Pinpoint the cell where the given text exists, returning its (x, y) midpoint coordinate. 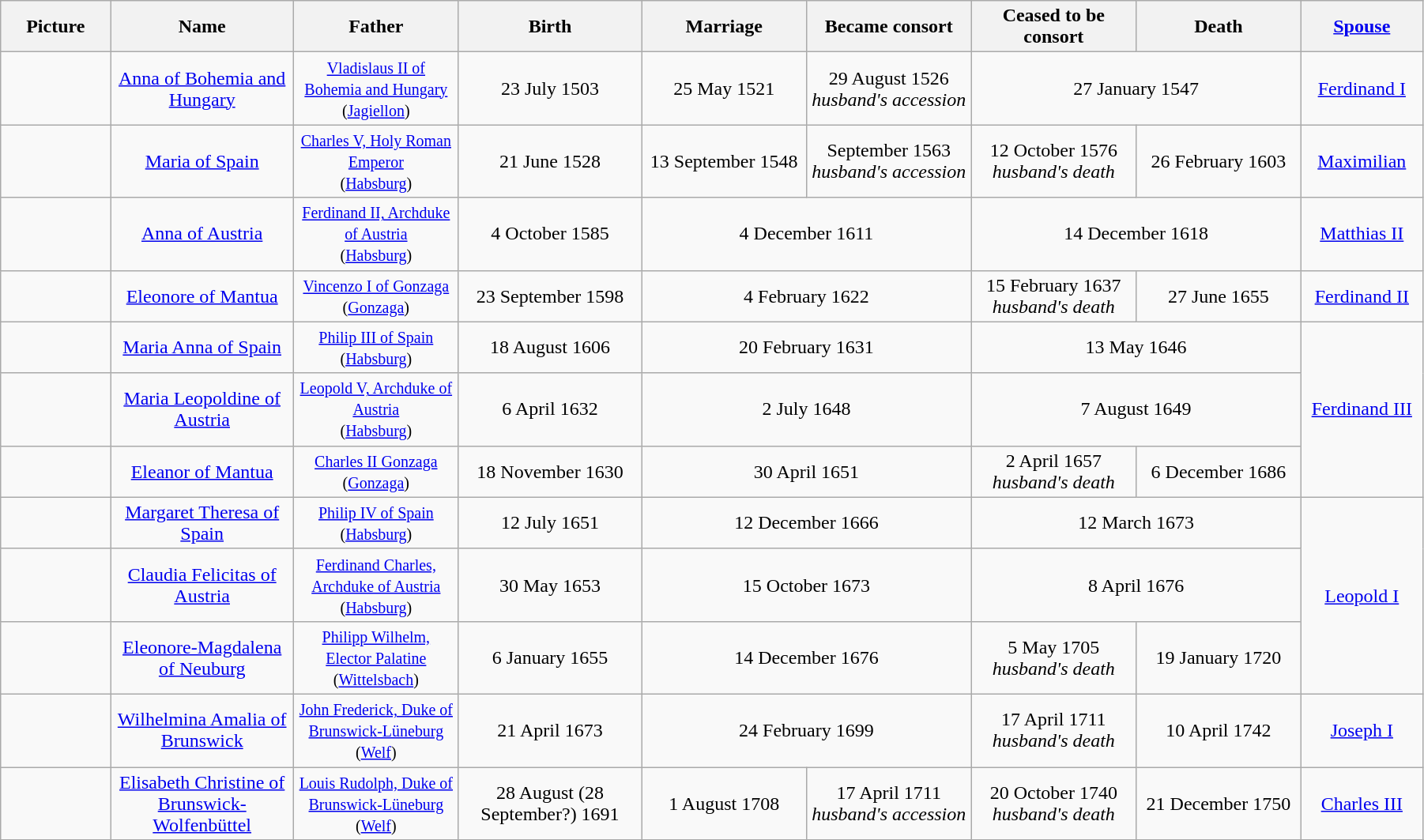
Vladislaus II of Bohemia and Hungary(Jagiellon) (376, 89)
September 1563 husband's accession (888, 161)
20 February 1631 (806, 348)
8 April 1676 (1136, 585)
4 October 1585 (550, 234)
Leopold V, Archduke of Austria (Habsburg) (376, 409)
Became consort (888, 27)
Ferdinand III (1362, 409)
John Frederick, Duke of Brunswick-Lüneburg(Welf) (376, 730)
25 May 1521 (724, 89)
30 May 1653 (550, 585)
2 April 1657 husband's death (1054, 471)
Leopold I (1362, 596)
Death (1219, 27)
21 June 1528 (550, 161)
Vincenzo I of Gonzaga (Gonzaga) (376, 296)
Anna of Bohemia and Hungary (202, 89)
6 April 1632 (550, 409)
Name (202, 27)
28 August (28 September?) 1691 (550, 803)
Father (376, 27)
21 April 1673 (550, 730)
19 January 1720 (1219, 657)
6 December 1686 (1219, 471)
Ferdinand II, Archduke of Austria(Habsburg) (376, 234)
Wilhelmina Amalia of Brunswick (202, 730)
Ceased to be consort (1054, 27)
17 April 1711husband's death (1054, 730)
Philip III of Spain (Habsburg) (376, 348)
13 September 1548 (724, 161)
18 August 1606 (550, 348)
12 March 1673 (1136, 523)
6 January 1655 (550, 657)
Eleonore of Mantua (202, 296)
30 April 1651 (806, 471)
13 May 1646 (1136, 348)
23 July 1503 (550, 89)
Margaret Theresa of Spain (202, 523)
Birth (550, 27)
Louis Rudolph, Duke of Brunswick-Lüneburg(Welf) (376, 803)
Spouse (1362, 27)
Maria Leopoldine of Austria (202, 409)
Philipp Wilhelm, Elector Palatine (Wittelsbach) (376, 657)
14 December 1676 (806, 657)
Charles II Gonzaga (Gonzaga) (376, 471)
Maximilian (1362, 161)
21 December 1750 (1219, 803)
2 July 1648 (806, 409)
Eleonore-Magdalena of Neuburg (202, 657)
27 January 1547 (1136, 89)
Elisabeth Christine of Brunswick-Wolfenbüttel (202, 803)
Anna of Austria (202, 234)
Ferdinand Charles, Archduke of Austria (Habsburg) (376, 585)
Picture (55, 27)
Eleanor of Mantua (202, 471)
Maria Anna of Spain (202, 348)
Charles V, Holy Roman Emperor(Habsburg) (376, 161)
4 February 1622 (806, 296)
12 December 1666 (806, 523)
Ferdinand II (1362, 296)
12 October 1576husband's death (1054, 161)
15 October 1673 (806, 585)
14 December 1618 (1136, 234)
Claudia Felicitas of Austria (202, 585)
29 August 1526husband's accession (888, 89)
Philip IV of Spain (Habsburg) (376, 523)
5 May 1705husband's death (1054, 657)
24 February 1699 (806, 730)
20 October 1740husband's death (1054, 803)
26 February 1603 (1219, 161)
23 September 1598 (550, 296)
Joseph I (1362, 730)
18 November 1630 (550, 471)
15 February 1637husband's death (1054, 296)
4 December 1611 (806, 234)
Marriage (724, 27)
Matthias II (1362, 234)
12 July 1651 (550, 523)
Ferdinand I (1362, 89)
Charles III (1362, 803)
27 June 1655 (1219, 296)
1 August 1708 (724, 803)
Maria of Spain (202, 161)
10 April 1742 (1219, 730)
17 April 1711husband's accession (888, 803)
7 August 1649 (1136, 409)
